Scan for the cell matching the given text and deliver its [x, y] coordinate at center. 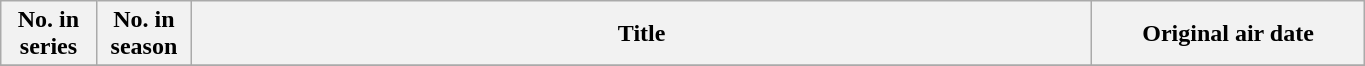
Title [642, 34]
No. inseries [48, 34]
No. inseason [144, 34]
Original air date [1228, 34]
